For the text-containing cell, return its midpoint in [x, y] coordinate format. 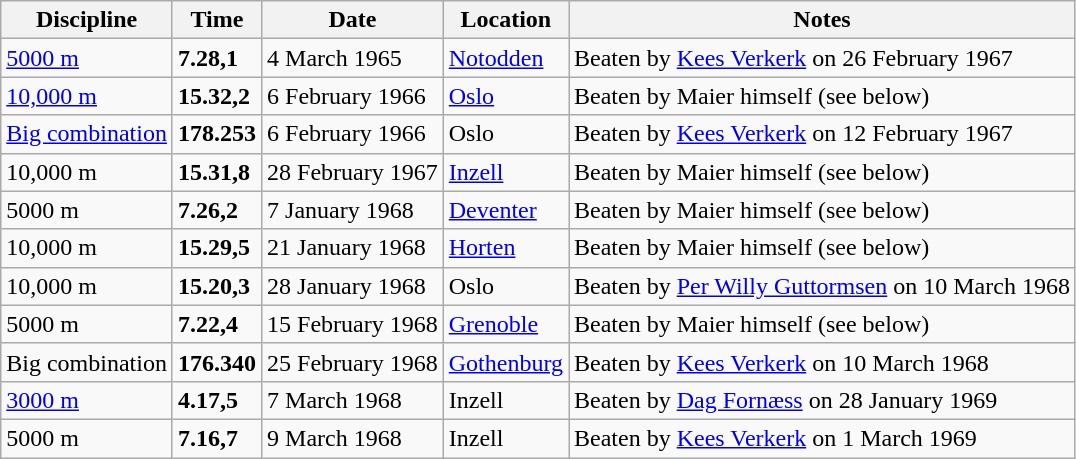
7.28,1 [216, 58]
4.17,5 [216, 400]
Deventer [506, 210]
Location [506, 20]
28 January 1968 [353, 286]
178.253 [216, 134]
7.22,4 [216, 324]
Beaten by Kees Verkerk on 1 March 1969 [822, 438]
Grenoble [506, 324]
25 February 1968 [353, 362]
15 February 1968 [353, 324]
15.32,2 [216, 96]
Beaten by Per Willy Guttormsen on 10 March 1968 [822, 286]
Beaten by Kees Verkerk on 10 March 1968 [822, 362]
Beaten by Kees Verkerk on 12 February 1967 [822, 134]
Discipline [87, 20]
28 February 1967 [353, 172]
7 March 1968 [353, 400]
Horten [506, 248]
15.31,8 [216, 172]
9 March 1968 [353, 438]
176.340 [216, 362]
Beaten by Dag Fornæss on 28 January 1969 [822, 400]
4 March 1965 [353, 58]
7 January 1968 [353, 210]
15.29,5 [216, 248]
Notes [822, 20]
21 January 1968 [353, 248]
Notodden [506, 58]
3000 m [87, 400]
Date [353, 20]
Time [216, 20]
15.20,3 [216, 286]
Gothenburg [506, 362]
7.26,2 [216, 210]
Beaten by Kees Verkerk on 26 February 1967 [822, 58]
7.16,7 [216, 438]
